Search for the cell housing the specified text and yield its (X, Y) center coordinate. 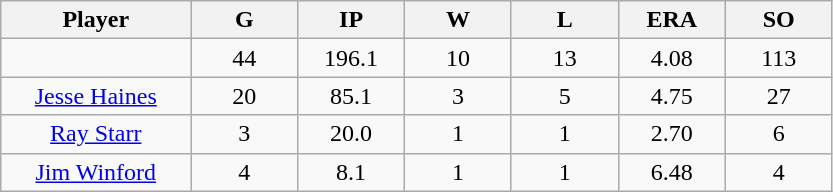
ERA (672, 20)
W (458, 20)
20.0 (352, 134)
27 (778, 96)
196.1 (352, 58)
2.70 (672, 134)
G (244, 20)
Jesse Haines (96, 96)
Player (96, 20)
4.08 (672, 58)
20 (244, 96)
113 (778, 58)
85.1 (352, 96)
4.75 (672, 96)
6.48 (672, 172)
L (564, 20)
Jim Winford (96, 172)
8.1 (352, 172)
44 (244, 58)
10 (458, 58)
6 (778, 134)
SO (778, 20)
13 (564, 58)
5 (564, 96)
IP (352, 20)
Ray Starr (96, 134)
